Return the [x, y] coordinate for the center point of the cell that contains the specified text.  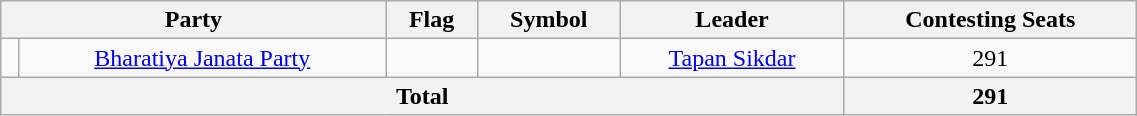
Contesting Seats [990, 20]
Party [194, 20]
Flag [432, 20]
Bharatiya Janata Party [202, 58]
Leader [732, 20]
Tapan Sikdar [732, 58]
Total [422, 96]
Symbol [548, 20]
